Output the [X, Y] coordinate of the center of the cell containing the given text.  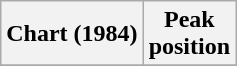
Chart (1984) [72, 34]
Peakposition [189, 34]
